Extract the (x, y) coordinate from the center of the cell holding the provided text.  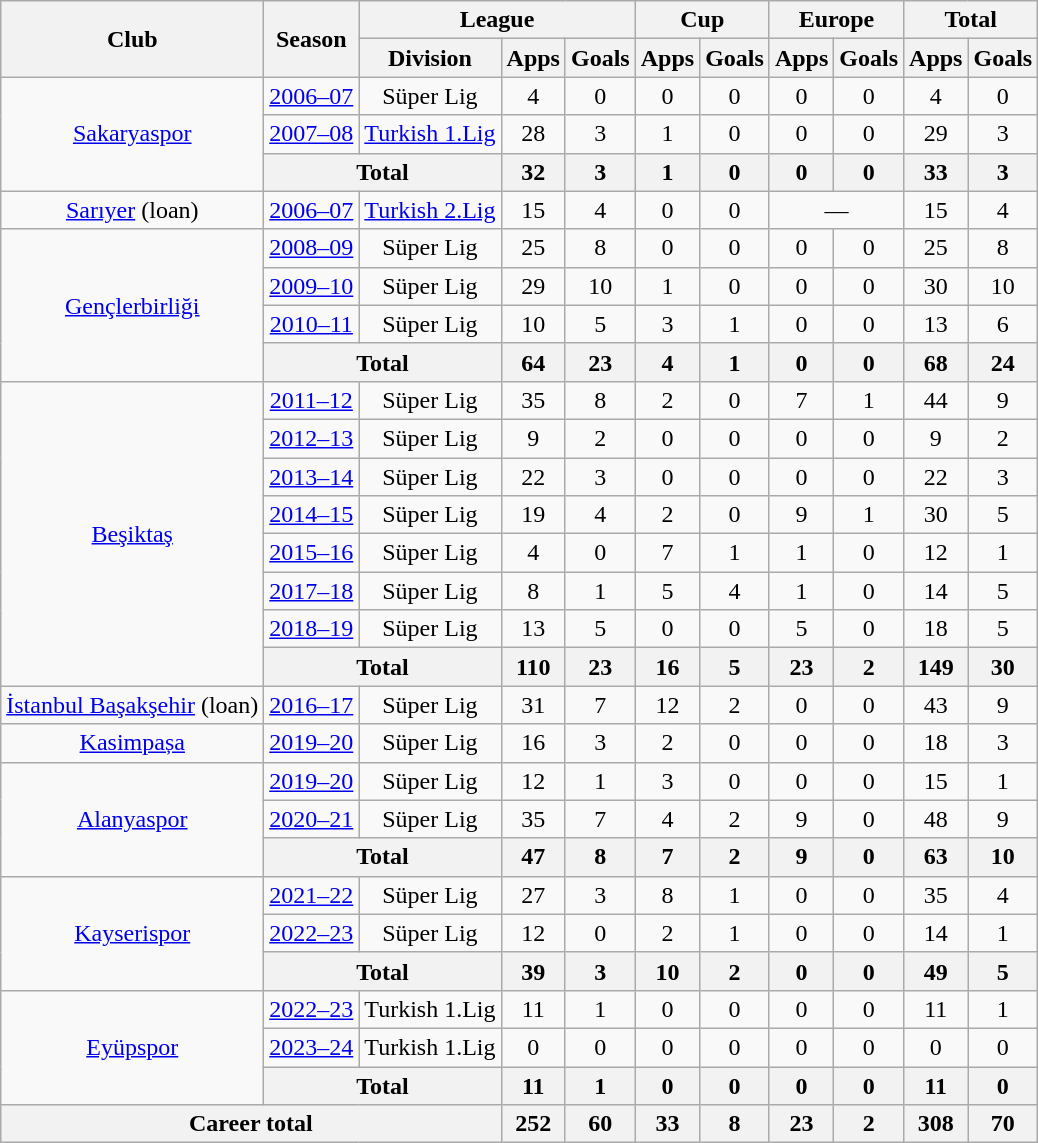
64 (533, 362)
43 (936, 705)
110 (533, 667)
Beşiktaş (132, 533)
İstanbul Başakşehir (loan) (132, 705)
Kasimpașa (132, 743)
2020–21 (312, 819)
2021–22 (312, 895)
47 (533, 857)
2011–12 (312, 400)
32 (533, 172)
68 (936, 362)
60 (600, 1124)
28 (533, 134)
70 (1003, 1124)
63 (936, 857)
2008–09 (312, 248)
2023–24 (312, 1047)
2016–17 (312, 705)
Division (430, 58)
2009–10 (312, 286)
6 (1003, 324)
2007–08 (312, 134)
308 (936, 1124)
44 (936, 400)
— (836, 210)
2017–18 (312, 591)
2010–11 (312, 324)
Gençlerbirliği (132, 305)
Club (132, 39)
Season (312, 39)
Cup (702, 20)
149 (936, 667)
24 (1003, 362)
Turkish 2.Lig (430, 210)
27 (533, 895)
2012–13 (312, 438)
19 (533, 515)
Eyüpspor (132, 1047)
League (497, 20)
2014–15 (312, 515)
48 (936, 819)
49 (936, 971)
Career total (251, 1124)
Sakaryaspor (132, 134)
Alanyaspor (132, 819)
2018–19 (312, 629)
39 (533, 971)
Kayserispor (132, 933)
2013–14 (312, 477)
252 (533, 1124)
31 (533, 705)
2015–16 (312, 553)
Europe (836, 20)
Sarıyer (loan) (132, 210)
